For the text-containing cell, return its midpoint in [x, y] coordinate format. 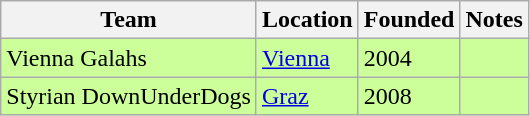
Vienna [307, 58]
Graz [307, 96]
Location [307, 20]
Vienna Galahs [129, 58]
Founded [409, 20]
Team [129, 20]
Styrian DownUnderDogs [129, 96]
Notes [494, 20]
2004 [409, 58]
2008 [409, 96]
